Scan for the cell matching the given text and deliver its (X, Y) coordinate at center. 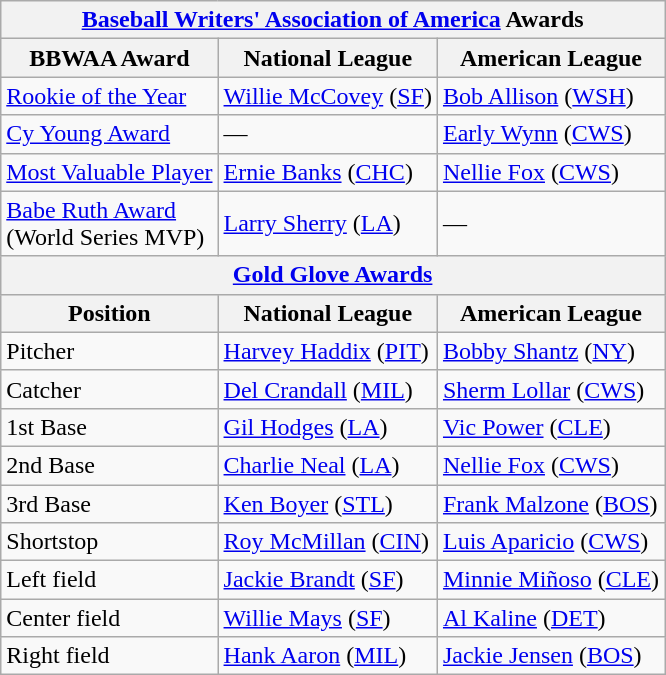
Bob Allison (WSH) (550, 96)
Charlie Neal (LA) (328, 465)
Sherm Lollar (CWS) (550, 389)
Most Valuable Player (110, 172)
Willie McCovey (SF) (328, 96)
Right field (110, 656)
Gold Glove Awards (333, 275)
Babe Ruth Award(World Series MVP) (110, 224)
Harvey Haddix (PIT) (328, 351)
Center field (110, 618)
Rookie of the Year (110, 96)
Vic Power (CLE) (550, 427)
Position (110, 313)
Shortstop (110, 542)
Al Kaline (DET) (550, 618)
Jackie Jensen (BOS) (550, 656)
3rd Base (110, 503)
Ken Boyer (STL) (328, 503)
BBWAA Award (110, 58)
Pitcher (110, 351)
Frank Malzone (BOS) (550, 503)
2nd Base (110, 465)
Luis Aparicio (CWS) (550, 542)
1st Base (110, 427)
Left field (110, 580)
Cy Young Award (110, 134)
Minnie Miñoso (CLE) (550, 580)
Roy McMillan (CIN) (328, 542)
Catcher (110, 389)
Larry Sherry (LA) (328, 224)
Ernie Banks (CHC) (328, 172)
Gil Hodges (LA) (328, 427)
Bobby Shantz (NY) (550, 351)
Del Crandall (MIL) (328, 389)
Baseball Writers' Association of America Awards (333, 20)
Early Wynn (CWS) (550, 134)
Jackie Brandt (SF) (328, 580)
Hank Aaron (MIL) (328, 656)
Willie Mays (SF) (328, 618)
